Locate the cell with the specified text and output its (X, Y) center coordinate. 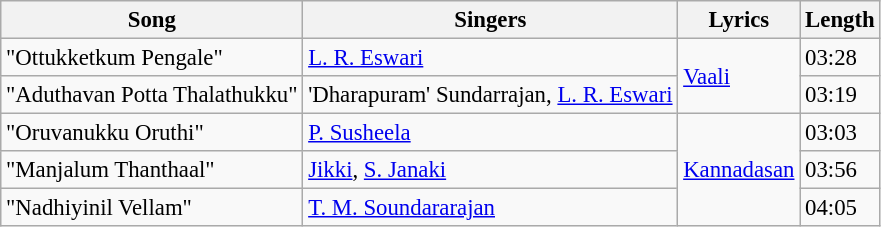
03:28 (840, 58)
"Oruvanukku Oruthi" (152, 133)
03:03 (840, 133)
03:19 (840, 95)
"Aduthavan Potta Thalathukku" (152, 95)
04:05 (840, 208)
Kannadasan (739, 170)
03:56 (840, 170)
Song (152, 20)
'Dharapuram' Sundarrajan, L. R. Eswari (490, 95)
Jikki, S. Janaki (490, 170)
Vaali (739, 76)
"Nadhiyinil Vellam" (152, 208)
Length (840, 20)
P. Susheela (490, 133)
Singers (490, 20)
"Ottukketkum Pengale" (152, 58)
L. R. Eswari (490, 58)
"Manjalum Thanthaal" (152, 170)
T. M. Soundararajan (490, 208)
Lyrics (739, 20)
